Output the (x, y) coordinate of the center of the cell containing the given text.  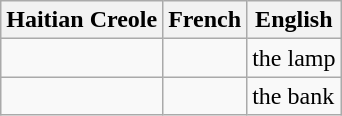
French (205, 20)
English (294, 20)
the bank (294, 96)
Haitian Creole (82, 20)
the lamp (294, 58)
